Extract the [x, y] coordinate from the center of the cell holding the provided text.  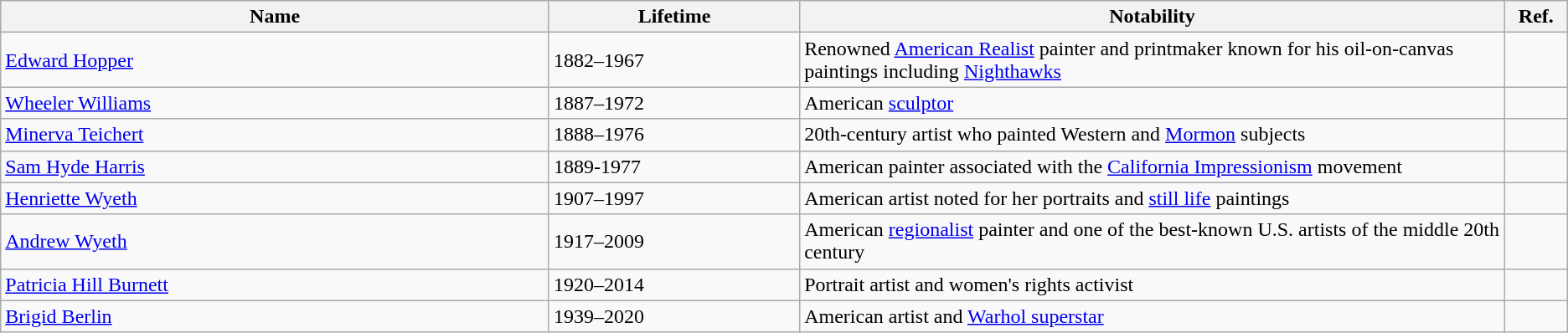
Lifetime [673, 17]
American sculptor [1153, 103]
1907–1997 [673, 198]
1939–2020 [673, 316]
20th-century artist who painted Western and Mormon subjects [1153, 135]
Minerva Teichert [275, 135]
Henriette Wyeth [275, 198]
American artist and Warhol superstar [1153, 316]
1888–1976 [673, 135]
Renowned American Realist painter and printmaker known for his oil-on-canvas paintings including Nighthawks [1153, 60]
Sam Hyde Harris [275, 166]
Patricia Hill Burnett [275, 284]
1882–1967 [673, 60]
Portrait artist and women's rights activist [1153, 284]
1917–2009 [673, 241]
Brigid Berlin [275, 316]
Edward Hopper [275, 60]
1920–2014 [673, 284]
Ref. [1536, 17]
Name [275, 17]
American painter associated with the California Impressionism movement [1153, 166]
American regionalist painter and one of the best-known U.S. artists of the middle 20th century [1153, 241]
Andrew Wyeth [275, 241]
1889-1977 [673, 166]
1887–1972 [673, 103]
Wheeler Williams [275, 103]
Notability [1153, 17]
American artist noted for her portraits and still life paintings [1153, 198]
